Find where the given text appears and provide that cell's center as (x, y) coordinate. 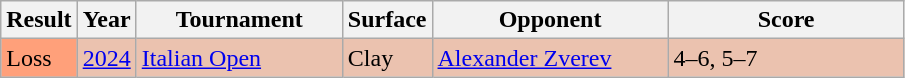
Opponent (550, 20)
Result (39, 20)
Tournament (239, 20)
Score (786, 20)
4–6, 5–7 (786, 58)
Alexander Zverev (550, 58)
Surface (387, 20)
2024 (106, 58)
Year (106, 20)
Italian Open (239, 58)
Clay (387, 58)
Loss (39, 58)
